Return (X, Y) of the center of cell containing provided text 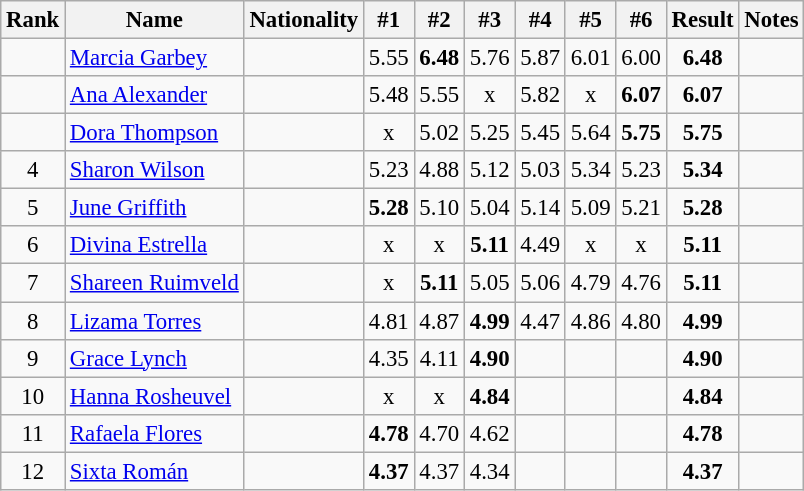
4.70 (439, 433)
6.01 (590, 58)
4.62 (489, 433)
Shareen Ruimveld (155, 283)
Nationality (304, 20)
#6 (641, 20)
4.81 (389, 321)
#4 (540, 20)
5.21 (641, 208)
6.00 (641, 58)
5.05 (489, 283)
Grace Lynch (155, 358)
5 (33, 208)
4.76 (641, 283)
Lizama Torres (155, 321)
8 (33, 321)
Sixta Román (155, 471)
Hanna Rosheuvel (155, 396)
4.35 (389, 358)
Name (155, 20)
4.47 (540, 321)
#1 (389, 20)
#2 (439, 20)
5.25 (489, 133)
Divina Estrella (155, 245)
9 (33, 358)
5.12 (489, 170)
4.34 (489, 471)
4.11 (439, 358)
5.76 (489, 58)
5.48 (389, 95)
Marcia Garbey (155, 58)
5.03 (540, 170)
7 (33, 283)
5.04 (489, 208)
Rank (33, 20)
Result (702, 20)
5.82 (540, 95)
4.49 (540, 245)
6 (33, 245)
5.09 (590, 208)
4.86 (590, 321)
4.87 (439, 321)
12 (33, 471)
Rafaela Flores (155, 433)
5.14 (540, 208)
4.88 (439, 170)
Notes (772, 20)
5.02 (439, 133)
5.64 (590, 133)
#5 (590, 20)
5.06 (540, 283)
4.80 (641, 321)
Dora Thompson (155, 133)
5.45 (540, 133)
4.79 (590, 283)
Sharon Wilson (155, 170)
5.10 (439, 208)
11 (33, 433)
10 (33, 396)
4 (33, 170)
June Griffith (155, 208)
5.87 (540, 58)
#3 (489, 20)
Ana Alexander (155, 95)
